Provide the [x, y] coordinate of the cell's center where the given text is located.  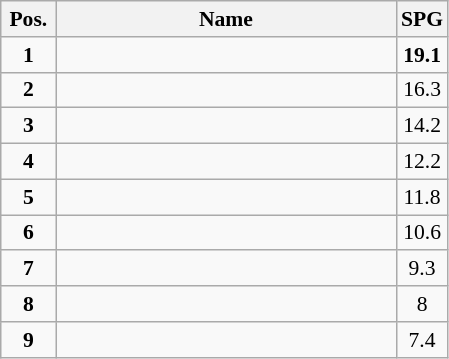
10.6 [422, 233]
9 [28, 340]
4 [28, 162]
Name [226, 19]
SPG [422, 19]
11.8 [422, 197]
14.2 [422, 126]
1 [28, 55]
12.2 [422, 162]
7 [28, 269]
2 [28, 90]
19.1 [422, 55]
5 [28, 197]
16.3 [422, 90]
Pos. [28, 19]
7.4 [422, 340]
6 [28, 233]
3 [28, 126]
9.3 [422, 269]
